Detect which cell encompasses the target text, then output its [x, y] center coordinate. 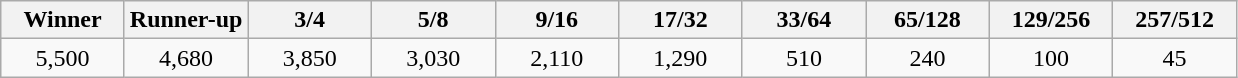
100 [1051, 58]
5/8 [433, 20]
4,680 [186, 58]
Winner [63, 20]
2,110 [557, 58]
257/512 [1175, 20]
129/256 [1051, 20]
45 [1175, 58]
17/32 [681, 20]
240 [928, 58]
3,850 [310, 58]
1,290 [681, 58]
510 [804, 58]
33/64 [804, 20]
65/128 [928, 20]
9/16 [557, 20]
3/4 [310, 20]
5,500 [63, 58]
Runner-up [186, 20]
3,030 [433, 58]
